Provide the (x, y) coordinate of the cell's center where the given text is located.  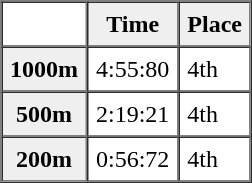
0:56:72 (132, 158)
2:19:21 (132, 114)
200m (44, 158)
Time (132, 24)
Place (214, 24)
4:55:80 (132, 68)
500m (44, 114)
1000m (44, 68)
